Detect which cell encompasses the target text, then output its [x, y] center coordinate. 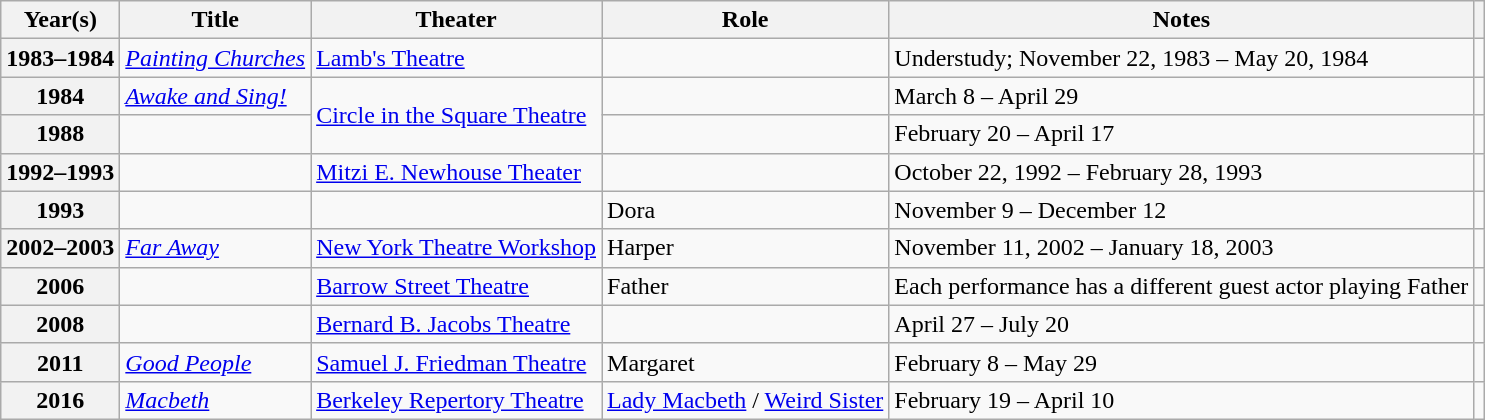
Mitzi E. Newhouse Theater [456, 172]
1988 [60, 134]
February 19 – April 10 [1182, 400]
Harper [746, 248]
Theater [456, 20]
1984 [60, 96]
February 20 – April 17 [1182, 134]
2002–2003 [60, 248]
2008 [60, 324]
Title [216, 20]
2016 [60, 400]
2006 [60, 286]
Barrow Street Theatre [456, 286]
November 11, 2002 – January 18, 2003 [1182, 248]
2011 [60, 362]
1993 [60, 210]
Good People [216, 362]
Notes [1182, 20]
November 9 – December 12 [1182, 210]
Circle in the Square Theatre [456, 115]
Bernard B. Jacobs Theatre [456, 324]
March 8 – April 29 [1182, 96]
Each performance has a different guest actor playing Father [1182, 286]
1992–1993 [60, 172]
Understudy; November 22, 1983 – May 20, 1984 [1182, 58]
Dora [746, 210]
1983–1984 [60, 58]
Macbeth [216, 400]
New York Theatre Workshop [456, 248]
Far Away [216, 248]
Margaret [746, 362]
October 22, 1992 – February 28, 1993 [1182, 172]
Painting Churches [216, 58]
Year(s) [60, 20]
Role [746, 20]
April 27 – July 20 [1182, 324]
Lady Macbeth / Weird Sister [746, 400]
February 8 – May 29 [1182, 362]
Berkeley Repertory Theatre [456, 400]
Samuel J. Friedman Theatre [456, 362]
Awake and Sing! [216, 96]
Lamb's Theatre [456, 58]
Father [746, 286]
